Capture the cell that displays the provided text and extract its [x, y] central coordinate. 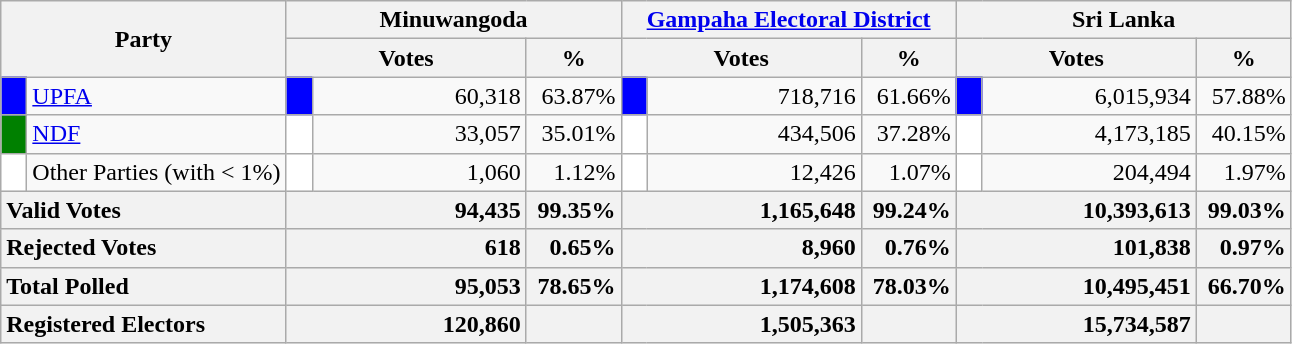
0.97% [1244, 248]
0.65% [574, 248]
8,960 [741, 248]
61.66% [908, 96]
1.12% [574, 172]
78.65% [574, 286]
99.35% [574, 210]
Total Polled [144, 286]
78.03% [908, 286]
718,716 [754, 96]
1,165,648 [741, 210]
35.01% [574, 134]
33,057 [419, 134]
1.97% [1244, 172]
Valid Votes [144, 210]
4,173,185 [1089, 134]
6,015,934 [1089, 96]
101,838 [1076, 248]
37.28% [908, 134]
NDF [156, 134]
99.03% [1244, 210]
Party [144, 39]
15,734,587 [1076, 324]
95,053 [406, 286]
63.87% [574, 96]
99.24% [908, 210]
Gampaha Electoral District [788, 20]
Minuwangoda [454, 20]
120,860 [406, 324]
204,494 [1089, 172]
1,505,363 [741, 324]
Sri Lanka [1124, 20]
618 [406, 248]
1.07% [908, 172]
10,393,613 [1076, 210]
66.70% [1244, 286]
Rejected Votes [144, 248]
Registered Electors [144, 324]
0.76% [908, 248]
434,506 [754, 134]
1,174,608 [741, 286]
94,435 [406, 210]
40.15% [1244, 134]
60,318 [419, 96]
57.88% [1244, 96]
12,426 [754, 172]
10,495,451 [1076, 286]
UPFA [156, 96]
Other Parties (with < 1%) [156, 172]
1,060 [419, 172]
